Determine the [X, Y] coordinate at the center of the cell enclosing the given text.  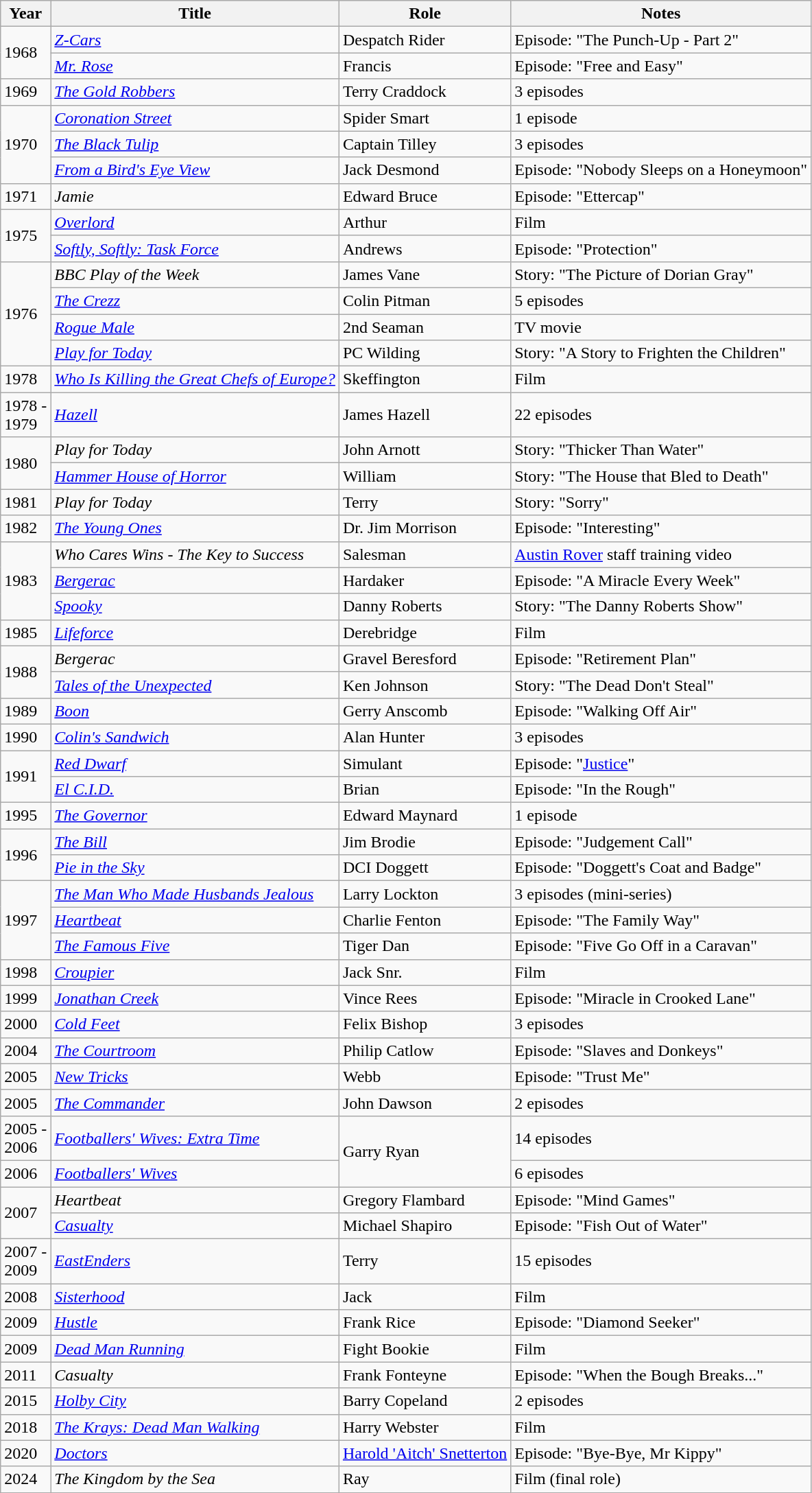
Harold 'Aitch' Snetterton [425, 1453]
Episode: "Ettercap" [661, 196]
Episode: "Retirement Plan" [661, 659]
Lifeforce [195, 633]
Ken Johnson [425, 685]
Webb [425, 1077]
Jack Desmond [425, 170]
Who Cares Wins - The Key to Success [195, 554]
Boon [195, 711]
Fight Bookie [425, 1349]
1982 [26, 528]
Spider Smart [425, 118]
Episode: "The Punch-Up - Part 2" [661, 40]
The Krays: Dead Man Walking [195, 1427]
1978 -1979 [26, 414]
Year [26, 14]
Story: "The House that Bled to Death" [661, 476]
Episode: "Five Go Off in a Caravan" [661, 946]
1988 [26, 672]
Skeffington [425, 379]
2011 [26, 1375]
Arthur [425, 222]
Episode: "Slaves and Donkeys" [661, 1050]
Tiger Dan [425, 946]
James Vane [425, 274]
Episode: "Diamond Seeker" [661, 1323]
Holby City [195, 1401]
Jack Snr. [425, 972]
Story: "Sorry" [661, 502]
1998 [26, 972]
1976 [26, 314]
1989 [26, 711]
Film (final role) [661, 1479]
Croupier [195, 972]
BBC Play of the Week [195, 274]
Brian [425, 790]
3 episodes (mini-series) [661, 894]
Rogue Male [195, 327]
1991 [26, 777]
1995 [26, 816]
Episode: "Judgement Call" [661, 842]
1980 [26, 463]
1983 [26, 580]
2018 [26, 1427]
Edward Bruce [425, 196]
Edward Maynard [425, 816]
1968 [26, 53]
1990 [26, 737]
Story: "Thicker Than Water" [661, 450]
Episode: "Fish Out of Water" [661, 1226]
Story: "The Picture of Dorian Gray" [661, 274]
Hammer House of Horror [195, 476]
Dead Man Running [195, 1349]
1978 [26, 379]
Colin's Sandwich [195, 737]
John Dawson [425, 1103]
15 episodes [661, 1261]
The Courtroom [195, 1050]
Who Is Killing the Great Chefs of Europe? [195, 379]
Philip Catlow [425, 1050]
Footballers' Wives: Extra Time [195, 1138]
Cold Feet [195, 1024]
Hardaker [425, 580]
1971 [26, 196]
Hustle [195, 1323]
2015 [26, 1401]
2020 [26, 1453]
El C.I.D. [195, 790]
Doctors [195, 1453]
Danny Roberts [425, 607]
Episode: "The Family Way" [661, 920]
The Crezz [195, 301]
Notes [661, 14]
1985 [26, 633]
Episode: "Free and Easy" [661, 66]
Alan Hunter [425, 737]
Gregory Flambard [425, 1200]
Episode: "Nobody Sleeps on a Honeymoon" [661, 170]
James Hazell [425, 414]
Simulant [425, 764]
Colin Pitman [425, 301]
PC Wilding [425, 353]
Story: "A Story to Frighten the Children" [661, 353]
Red Dwarf [195, 764]
Z-Cars [195, 40]
Garry Ryan [425, 1151]
2nd Seaman [425, 327]
Derebridge [425, 633]
DCI Doggett [425, 868]
The Black Tulip [195, 144]
Jack [425, 1297]
2007 [26, 1213]
1981 [26, 502]
1970 [26, 144]
Spooky [195, 607]
The Commander [195, 1103]
2008 [26, 1297]
Episode: "Protection" [661, 248]
Andrews [425, 248]
Hazell [195, 414]
Captain Tilley [425, 144]
Story: "The Dead Don't Steal" [661, 685]
2005 -2006 [26, 1138]
1969 [26, 92]
1996 [26, 855]
2004 [26, 1050]
Episode: "Interesting" [661, 528]
Francis [425, 66]
2000 [26, 1024]
Tales of the Unexpected [195, 685]
6 episodes [661, 1173]
Austin Rover staff training video [661, 554]
The Kingdom by the Sea [195, 1479]
2006 [26, 1173]
New Tricks [195, 1077]
Jamie [195, 196]
14 episodes [661, 1138]
The Governor [195, 816]
The Famous Five [195, 946]
Ray [425, 1479]
22 episodes [661, 414]
Charlie Fenton [425, 920]
The Man Who Made Husbands Jealous [195, 894]
Gerry Anscomb [425, 711]
Terry Craddock [425, 92]
Gravel Beresford [425, 659]
From a Bird's Eye View [195, 170]
Title [195, 14]
John Arnott [425, 450]
Sisterhood [195, 1297]
Harry Webster [425, 1427]
William [425, 476]
Episode: "Trust Me" [661, 1077]
Pie in the Sky [195, 868]
Mr. Rose [195, 66]
2007 -2009 [26, 1261]
5 episodes [661, 301]
Despatch Rider [425, 40]
Coronation Street [195, 118]
The Gold Robbers [195, 92]
The Young Ones [195, 528]
1999 [26, 998]
Vince Rees [425, 998]
The Bill [195, 842]
1975 [26, 235]
Jonathan Creek [195, 998]
Episode: "A Miracle Every Week" [661, 580]
EastEnders [195, 1261]
Role [425, 14]
Episode: "In the Rough" [661, 790]
Salesman [425, 554]
2024 [26, 1479]
Barry Copeland [425, 1401]
Episode: "Bye-Bye, Mr Kippy" [661, 1453]
Footballers' Wives [195, 1173]
Michael Shapiro [425, 1226]
Felix Bishop [425, 1024]
Episode: "Miracle in Crooked Lane" [661, 998]
Episode: "Justice" [661, 764]
Episode: "Walking Off Air" [661, 711]
Frank Fonteyne [425, 1375]
Episode: "Mind Games" [661, 1200]
TV movie [661, 327]
Episode: "Doggett's Coat and Badge" [661, 868]
1997 [26, 920]
Jim Brodie [425, 842]
Overlord [195, 222]
Dr. Jim Morrison [425, 528]
Softly, Softly: Task Force [195, 248]
Frank Rice [425, 1323]
Episode: "When the Bough Breaks..." [661, 1375]
Story: "The Danny Roberts Show" [661, 607]
Larry Lockton [425, 894]
